Find where the given text appears and provide that cell's center as (X, Y) coordinate. 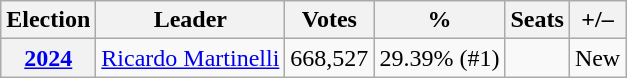
% (440, 20)
29.39% (#1) (440, 58)
Votes (330, 20)
+/– (597, 20)
Seats (537, 20)
Election (48, 20)
2024 (48, 58)
Ricardo Martinelli (190, 58)
New (597, 58)
Leader (190, 20)
668,527 (330, 58)
